Identify which cell holds the provided text, then report its [X, Y] central coordinate. 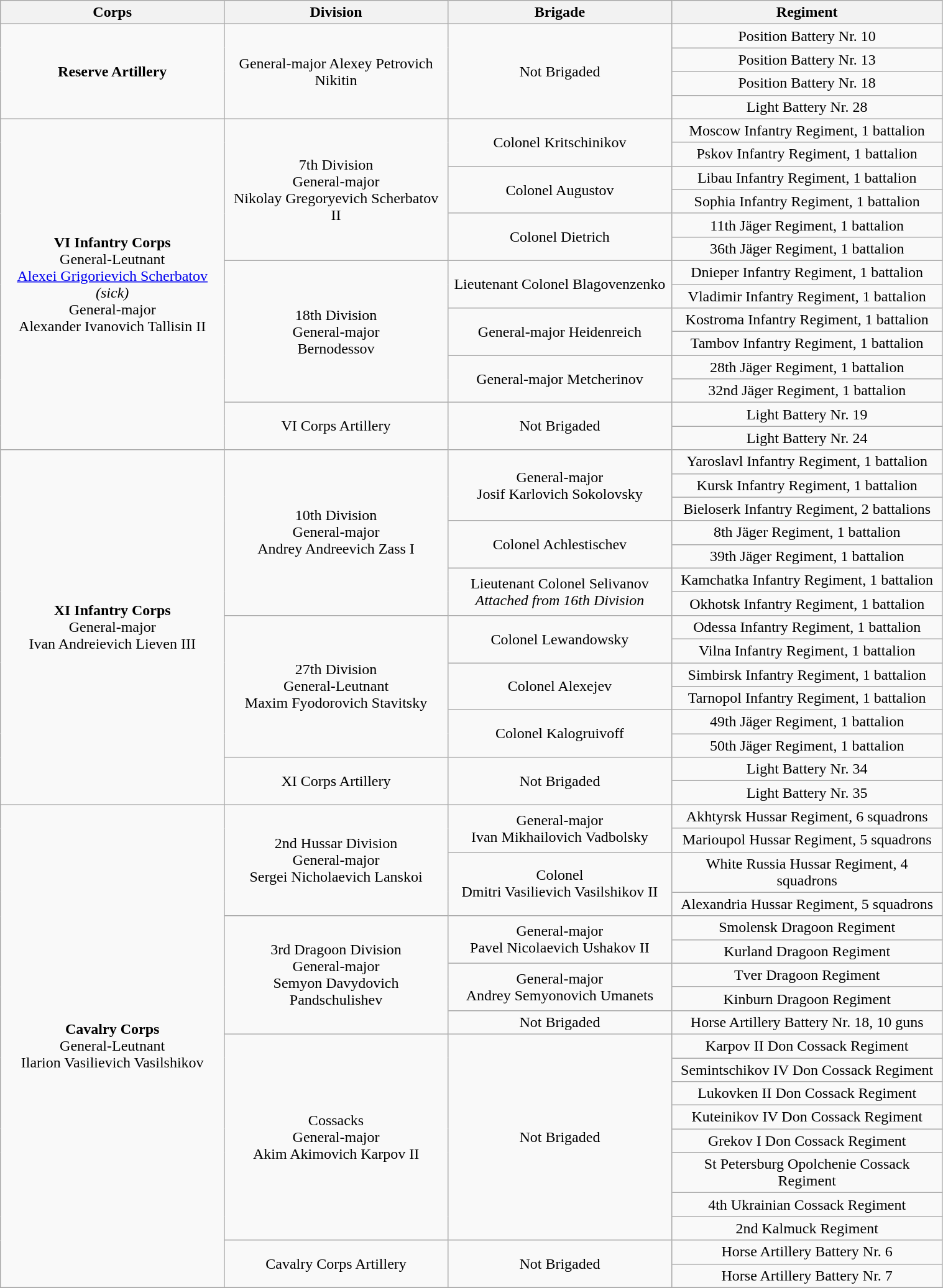
Light Battery Nr. 35 [807, 793]
Kinburn Dragoon Regiment [807, 998]
Simbirsk Infantry Regiment, 1 battalion [807, 674]
11th Jäger Regiment, 1 battalion [807, 225]
Moscow Infantry Regiment, 1 battalion [807, 130]
Dnieper Infantry Regiment, 1 battalion [807, 272]
Vladimir Infantry Regiment, 1 battalion [807, 296]
2nd Hussar DivisionGeneral-majorSergei Nicholaevich Lanskoi [336, 860]
Lieutenant Colonel SelivanovAttached from 16th Division [559, 591]
St Petersburg Opolchenie Cossack Regiment [807, 1173]
VI Infantry CorpsGeneral-LeutnantAlexei Grigorievich Scherbatov (sick)General-majorAlexander Ivanovich Tallisin II [113, 285]
Position Battery Nr. 10 [807, 36]
Light Battery Nr. 34 [807, 769]
Tver Dragoon Regiment [807, 975]
10th DivisionGeneral-majorAndrey Andreevich Zass I [336, 532]
4th Ukrainian Cossack Regiment [807, 1205]
Colonel Achlestischev [559, 544]
General-majorAndrey Semyonovich Umanets [559, 987]
Colonel Lewandowsky [559, 639]
Kamchatka Infantry Regiment, 1 battalion [807, 580]
Cavalry Corps Artillery [336, 1264]
General-majorJosif Karlovich Sokolovsky [559, 485]
50th Jäger Regiment, 1 battalion [807, 746]
CossacksGeneral-majorAkim Akimovich Karpov II [336, 1137]
XI Corps Artillery [336, 781]
Cavalry CorpsGeneral-LeutnantIlarion Vasilievich Vasilshikov [113, 1046]
18th DivisionGeneral-majorBernodessov [336, 331]
VI Corps Artillery [336, 426]
Pskov Infantry Regiment, 1 battalion [807, 154]
General-major Heidenreich [559, 332]
39th Jäger Regiment, 1 battalion [807, 556]
XI Infantry CorpsGeneral-majorIvan Andreievich Lieven III [113, 628]
Corps [113, 12]
General-major Metcherinov [559, 379]
Division [336, 12]
Lukovken II Don Cossack Regiment [807, 1094]
General-majorPavel Nicolaevich Ushakov II [559, 939]
Colonel Kalogruivoff [559, 734]
Light Battery Nr. 19 [807, 414]
Karpov II Don Cossack Regiment [807, 1046]
Alexandria Hussar Regiment, 5 squadrons [807, 904]
Kuteinikov IV Don Cossack Regiment [807, 1117]
Lieutenant Colonel Blagovenzenko [559, 284]
Horse Artillery Battery Nr. 18, 10 guns [807, 1022]
Position Battery Nr. 13 [807, 60]
ColonelDmitri Vasilievich Vasilshikov II [559, 884]
Regiment [807, 12]
Colonel Dietrich [559, 237]
Semintschikov IV Don Cossack Regiment [807, 1069]
Vilna Infantry Regiment, 1 battalion [807, 651]
Light Battery Nr. 24 [807, 438]
49th Jäger Regiment, 1 battalion [807, 722]
Brigade [559, 12]
Kursk Infantry Regiment, 1 battalion [807, 485]
Libau Infantry Regiment, 1 battalion [807, 178]
Kostroma Infantry Regiment, 1 battalion [807, 320]
Horse Artillery Battery Nr. 7 [807, 1276]
Akhtyrsk Hussar Regiment, 6 squadrons [807, 816]
3rd Dragoon DivisionGeneral-majorSemyon Davydovich Pandschulishev [336, 975]
Tambov Infantry Regiment, 1 battalion [807, 344]
Position Battery Nr. 18 [807, 83]
Smolensk Dragoon Regiment [807, 928]
7th DivisionGeneral-majorNikolay Gregoryevich Scherbatov II [336, 190]
27th DivisionGeneral-LeutnantMaxim Fyodorovich Stavitsky [336, 686]
Odessa Infantry Regiment, 1 battalion [807, 627]
28th Jäger Regiment, 1 battalion [807, 367]
Bieloserk Infantry Regiment, 2 battalions [807, 509]
Sophia Infantry Regiment, 1 battalion [807, 201]
2nd Kalmuck Regiment [807, 1228]
Okhotsk Infantry Regiment, 1 battalion [807, 603]
General-majorIvan Mikhailovich Vadbolsky [559, 828]
36th Jäger Regiment, 1 battalion [807, 249]
8th Jäger Regiment, 1 battalion [807, 532]
Reserve Artillery [113, 71]
Light Battery Nr. 28 [807, 107]
Kurland Dragoon Regiment [807, 951]
Yaroslavl Infantry Regiment, 1 battalion [807, 462]
Tarnopol Infantry Regiment, 1 battalion [807, 698]
General-major Alexey Petrovich Nikitin [336, 71]
Grekov I Don Cossack Regiment [807, 1141]
Colonel Augustov [559, 190]
Colonel Kritschinikov [559, 142]
White Russia Hussar Regiment, 4 squadrons [807, 872]
32nd Jäger Regiment, 1 battalion [807, 391]
Colonel Alexejev [559, 686]
Horse Artillery Battery Nr. 6 [807, 1252]
Marioupol Hussar Regiment, 5 squadrons [807, 840]
